Return (x, y) of the center of cell containing provided text 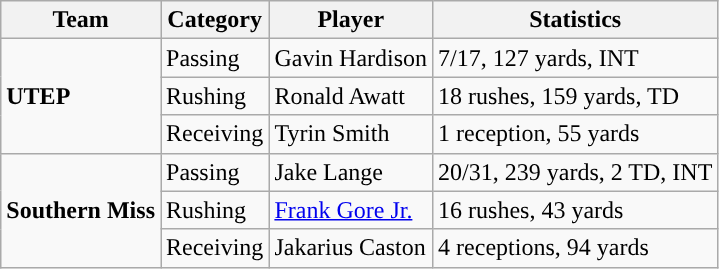
Southern Miss (81, 210)
Statistics (576, 20)
Jake Lange (351, 172)
Jakarius Caston (351, 248)
Gavin Hardison (351, 58)
18 rushes, 159 yards, TD (576, 96)
Tyrin Smith (351, 134)
Ronald Awatt (351, 96)
UTEP (81, 96)
Frank Gore Jr. (351, 210)
7/17, 127 yards, INT (576, 58)
Player (351, 20)
Category (214, 20)
20/31, 239 yards, 2 TD, INT (576, 172)
Team (81, 20)
16 rushes, 43 yards (576, 210)
4 receptions, 94 yards (576, 248)
1 reception, 55 yards (576, 134)
